For the text-containing cell, return its midpoint in [x, y] coordinate format. 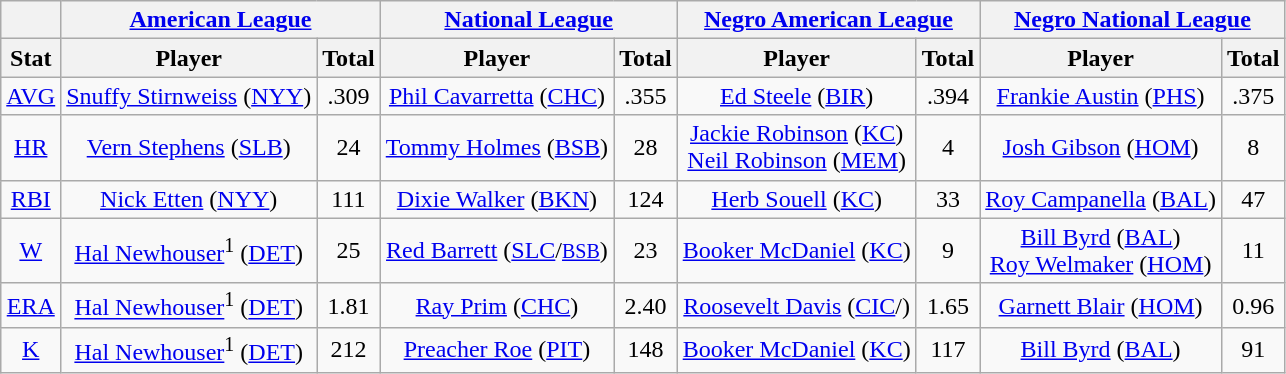
28 [646, 148]
.394 [948, 96]
Herb Souell (KC) [796, 199]
Dixie Walker (BKN) [496, 199]
Roosevelt Davis (CIC/) [796, 306]
.355 [646, 96]
24 [349, 148]
Red Barrett (SLC/BSB) [496, 250]
148 [646, 350]
Nick Etten (NYY) [189, 199]
W [31, 250]
Frankie Austin (PHS) [1101, 96]
ERA [31, 306]
Preacher Roe (PIT) [496, 350]
33 [948, 199]
.309 [349, 96]
124 [646, 199]
Phil Cavarretta (CHC) [496, 96]
RBI [31, 199]
47 [1253, 199]
National League [528, 20]
2.40 [646, 306]
11 [1253, 250]
4 [948, 148]
Negro American League [828, 20]
Bill Byrd (BAL)Roy Welmaker (HOM) [1101, 250]
K [31, 350]
AVG [31, 96]
23 [646, 250]
111 [349, 199]
91 [1253, 350]
Bill Byrd (BAL) [1101, 350]
25 [349, 250]
Roy Campanella (BAL) [1101, 199]
American League [221, 20]
Vern Stephens (SLB) [189, 148]
Jackie Robinson (KC)Neil Robinson (MEM) [796, 148]
Josh Gibson (HOM) [1101, 148]
1.65 [948, 306]
Garnett Blair (HOM) [1101, 306]
HR [31, 148]
.375 [1253, 96]
Tommy Holmes (BSB) [496, 148]
Negro National League [1132, 20]
Ed Steele (BIR) [796, 96]
9 [948, 250]
Ray Prim (CHC) [496, 306]
8 [1253, 148]
0.96 [1253, 306]
1.81 [349, 306]
Snuffy Stirnweiss (NYY) [189, 96]
212 [349, 350]
117 [948, 350]
Stat [31, 58]
